Search for the cell housing the specified text and yield its (x, y) center coordinate. 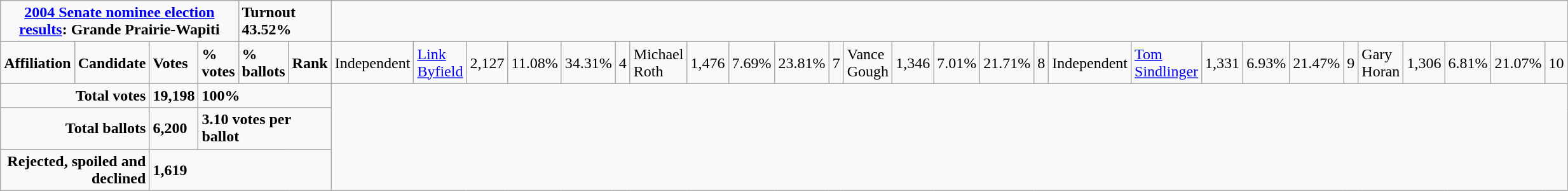
Gary Horan (1381, 62)
21.71% (1007, 62)
Total votes (75, 95)
8 (1041, 62)
Turnout 43.52% (285, 22)
7.69% (751, 62)
Tom Sindlinger (1167, 62)
11.08% (535, 62)
Link Byfield (440, 62)
9 (1351, 62)
% ballots (263, 62)
1,346 (913, 62)
6,200 (174, 129)
1,306 (1424, 62)
4 (623, 62)
Total ballots (75, 129)
Michael Roth (658, 62)
1,619 (240, 169)
21.07% (1518, 62)
19,198 (174, 95)
Rank (310, 62)
7 (836, 62)
34.31% (589, 62)
6.93% (1266, 62)
7.01% (957, 62)
Affiliation (37, 62)
10 (1556, 62)
2,127 (487, 62)
1,476 (708, 62)
100% (264, 95)
Vance Gough (868, 62)
23.81% (802, 62)
Votes (174, 62)
Candidate (112, 62)
1,331 (1223, 62)
Rejected, spoiled and declined (75, 169)
2004 Senate nominee election results: Grande Prairie-Wapiti (119, 22)
21.47% (1317, 62)
6.81% (1468, 62)
3.10 votes per ballot (264, 129)
% votes (219, 62)
